Return (X, Y) of the center of cell containing provided text 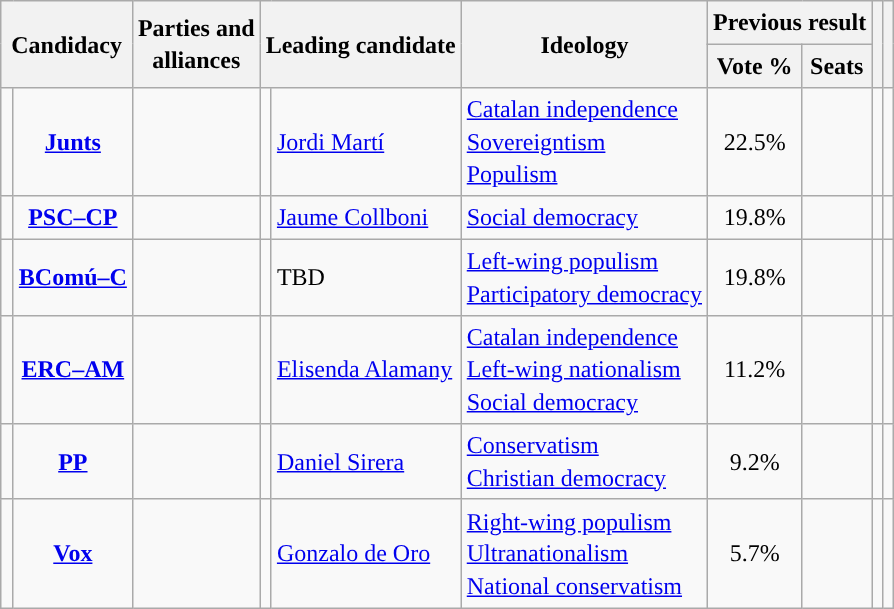
PP (72, 461)
PSC–CP (72, 218)
Jaume Collboni (366, 218)
BComú–C (72, 277)
9.2% (755, 461)
ERC–AM (72, 369)
Elisenda Alamany (366, 369)
Right-wing populismUltranationalismNational conservatism (584, 553)
Candidacy (67, 44)
ConservatismChristian democracy (584, 461)
TBD (366, 277)
Leading candidate (360, 44)
11.2% (755, 369)
Previous result (790, 22)
Daniel Sirera (366, 461)
Parties andalliances (196, 44)
Social democracy (584, 218)
Vote % (755, 66)
Junts (72, 142)
Gonzalo de Oro (366, 553)
5.7% (755, 553)
Vox (72, 553)
Catalan independenceLeft-wing nationalismSocial democracy (584, 369)
Left-wing populismParticipatory democracy (584, 277)
Jordi Martí (366, 142)
Catalan independenceSovereigntismPopulism (584, 142)
Seats (837, 66)
Ideology (584, 44)
22.5% (755, 142)
